Output the (x, y) coordinate of the center of the cell containing the given text.  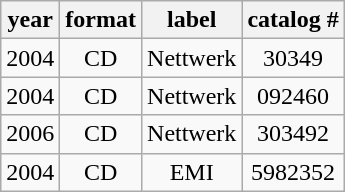
303492 (293, 134)
catalog # (293, 20)
30349 (293, 58)
2006 (30, 134)
5982352 (293, 172)
EMI (192, 172)
092460 (293, 96)
format (101, 20)
year (30, 20)
label (192, 20)
